Pinpoint the cell where the given text exists, returning its (X, Y) midpoint coordinate. 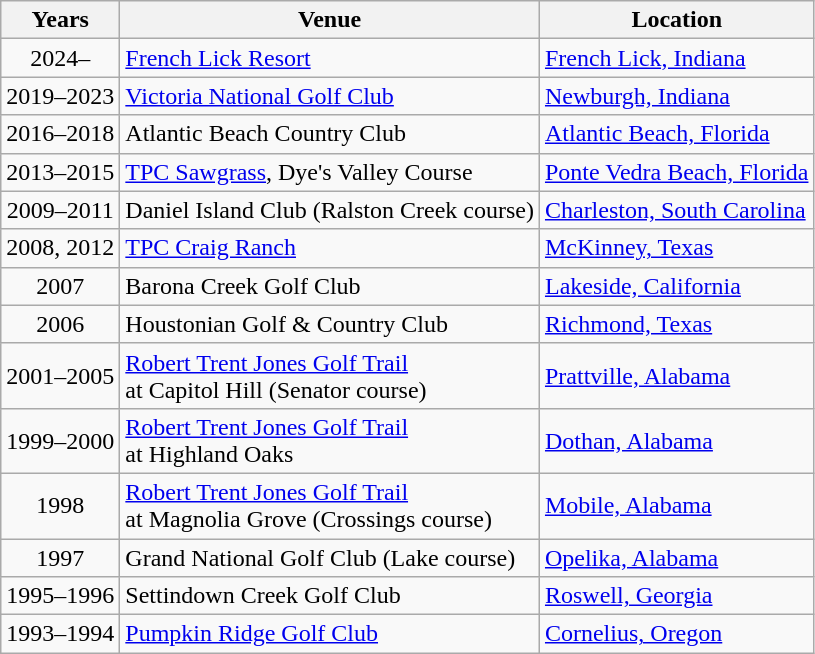
Opelika, Alabama (676, 557)
Ponte Vedra Beach, Florida (676, 172)
Barona Creek Golf Club (330, 286)
2009–2011 (60, 210)
2019–2023 (60, 96)
Houstonian Golf & Country Club (330, 324)
1997 (60, 557)
2013–2015 (60, 172)
2024– (60, 58)
Years (60, 20)
Mobile, Alabama (676, 506)
2016–2018 (60, 134)
Dothan, Alabama (676, 440)
Cornelius, Oregon (676, 634)
Newburgh, Indiana (676, 96)
McKinney, Texas (676, 248)
Robert Trent Jones Golf Trailat Magnolia Grove (Crossings course) (330, 506)
2007 (60, 286)
Venue (330, 20)
2008, 2012 (60, 248)
1998 (60, 506)
Roswell, Georgia (676, 596)
French Lick, Indiana (676, 58)
TPC Craig Ranch (330, 248)
Lakeside, California (676, 286)
1999–2000 (60, 440)
2006 (60, 324)
Daniel Island Club (Ralston Creek course) (330, 210)
Grand National Golf Club (Lake course) (330, 557)
Robert Trent Jones Golf Trailat Highland Oaks (330, 440)
Richmond, Texas (676, 324)
Robert Trent Jones Golf Trailat Capitol Hill (Senator course) (330, 376)
Atlantic Beach, Florida (676, 134)
2001–2005 (60, 376)
Atlantic Beach Country Club (330, 134)
Prattville, Alabama (676, 376)
Settindown Creek Golf Club (330, 596)
1995–1996 (60, 596)
1993–1994 (60, 634)
Location (676, 20)
TPC Sawgrass, Dye's Valley Course (330, 172)
Victoria National Golf Club (330, 96)
Pumpkin Ridge Golf Club (330, 634)
Charleston, South Carolina (676, 210)
French Lick Resort (330, 58)
